For the text-containing cell, return its midpoint in [x, y] coordinate format. 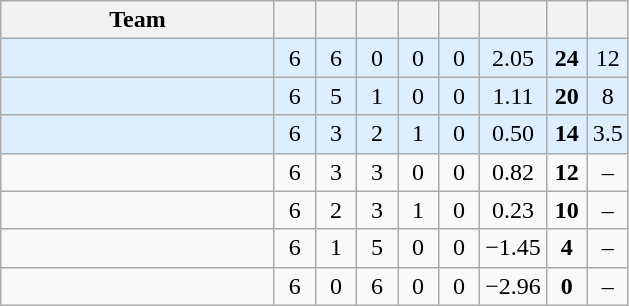
0.82 [514, 172]
8 [608, 96]
0.50 [514, 134]
−1.45 [514, 248]
24 [566, 58]
1.11 [514, 96]
14 [566, 134]
−2.96 [514, 286]
4 [566, 248]
10 [566, 210]
20 [566, 96]
3.5 [608, 134]
Team [138, 20]
0.23 [514, 210]
2.05 [514, 58]
